Provide the (X, Y) coordinate of the cell's center where the given text is located.  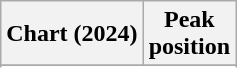
Chart (2024) (72, 34)
Peakposition (189, 34)
